Output the [X, Y] coordinate of the center of the cell containing the given text.  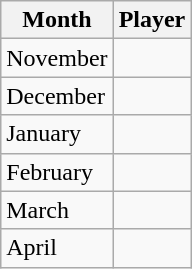
January [57, 134]
April [57, 248]
February [57, 172]
Month [57, 20]
December [57, 96]
November [57, 58]
Player [152, 20]
March [57, 210]
